Extract the [x, y] coordinate from the center of the cell holding the provided text.  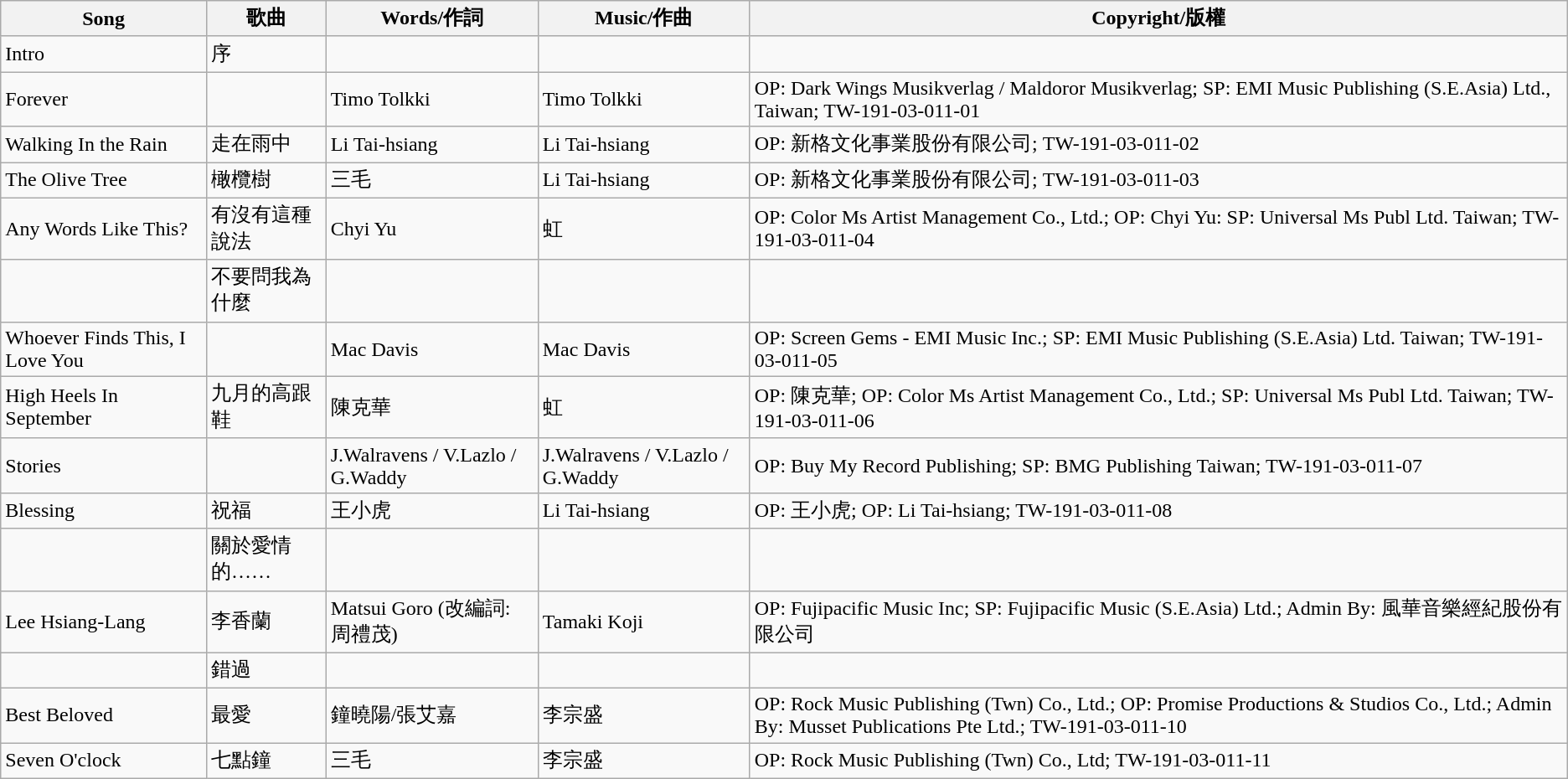
序 [266, 54]
Best Beloved [104, 715]
陳克華 [432, 407]
OP: Rock Music Publishing (Twn) Co., Ltd.; OP: Promise Productions & Studios Co., Ltd.; Admin By: Musset Publications Pte Ltd.; TW-191-03-011-10 [1158, 715]
李香蘭 [266, 622]
Whoever Finds This, I Love You [104, 348]
錯過 [266, 670]
OP: Rock Music Publishing (Twn) Co., Ltd; TW-191-03-011-11 [1158, 761]
鐘曉陽/張艾嘉 [432, 715]
Chyi Yu [432, 229]
Blessing [104, 511]
Music/作曲 [643, 18]
橄欖樹 [266, 181]
最愛 [266, 715]
OP: Buy My Record Publishing; SP: BMG Publishing Taiwan; TW-191-03-011-07 [1158, 466]
九月的高跟鞋 [266, 407]
不要問我為什麼 [266, 291]
OP: 王小虎; OP: Li Tai-hsiang; TW-191-03-011-08 [1158, 511]
Tamaki Koji [643, 622]
OP: 新格文化事業股份有限公司; TW-191-03-011-03 [1158, 181]
OP: Color Ms Artist Management Co., Ltd.; OP: Chyi Yu: SP: Universal Ms Publ Ltd. Taiwan; TW-191-03-011-04 [1158, 229]
王小虎 [432, 511]
Intro [104, 54]
Words/作詞 [432, 18]
有沒有這種說法 [266, 229]
Lee Hsiang-Lang [104, 622]
Seven O'clock [104, 761]
Song [104, 18]
走在雨中 [266, 144]
Walking In the Rain [104, 144]
OP: 新格文化事業股份有限公司; TW-191-03-011-02 [1158, 144]
關於愛情的…… [266, 560]
Forever [104, 99]
祝福 [266, 511]
Any Words Like This? [104, 229]
歌曲 [266, 18]
The Olive Tree [104, 181]
七點鐘 [266, 761]
High Heels In September [104, 407]
Matsui Goro (改編詞: 周禮茂) [432, 622]
Copyright/版權 [1158, 18]
OP: Dark Wings Musikverlag / Maldoror Musikverlag; SP: EMI Music Publishing (S.E.Asia) Ltd., Taiwan; TW-191-03-011-01 [1158, 99]
OP: Fujipacific Music Inc; SP: Fujipacific Music (S.E.Asia) Ltd.; Admin By: 風華音樂經紀股份有限公司 [1158, 622]
OP: 陳克華; OP: Color Ms Artist Management Co., Ltd.; SP: Universal Ms Publ Ltd. Taiwan; TW-191-03-011-06 [1158, 407]
OP: Screen Gems - EMI Music Inc.; SP: EMI Music Publishing (S.E.Asia) Ltd. Taiwan; TW-191-03-011-05 [1158, 348]
Stories [104, 466]
